Capture the cell that displays the provided text and extract its [X, Y] central coordinate. 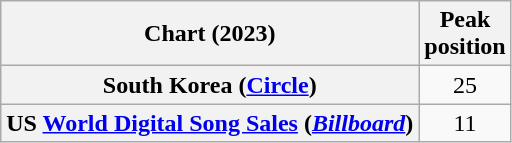
Peakposition [465, 34]
South Korea (Circle) [210, 85]
Chart (2023) [210, 34]
25 [465, 85]
11 [465, 123]
US World Digital Song Sales (Billboard) [210, 123]
